Capture the cell that displays the provided text and extract its [X, Y] central coordinate. 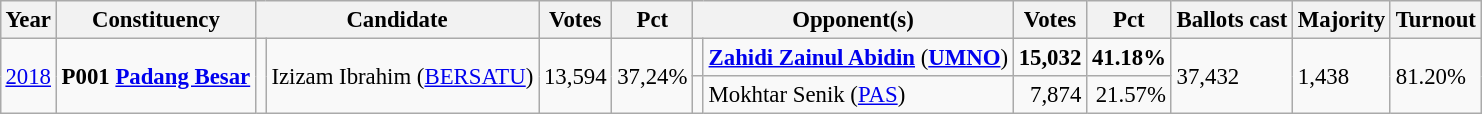
Majority [1342, 20]
37,432 [1232, 76]
37,24% [652, 76]
Mokhtar Senik (PAS) [858, 95]
Zahidi Zainul Abidin (UMNO) [858, 57]
81.20% [1436, 76]
15,032 [1050, 57]
41.18% [1130, 57]
Turnout [1436, 20]
Izizam Ibrahim (BERSATU) [402, 76]
Candidate [396, 20]
Year [28, 20]
Ballots cast [1232, 20]
Constituency [156, 20]
P001 Padang Besar [156, 76]
13,594 [576, 76]
21.57% [1130, 95]
1,438 [1342, 76]
2018 [28, 76]
7,874 [1050, 95]
Opponent(s) [854, 20]
